From the cell containing the given text, extract its center point as (X, Y) coordinate. 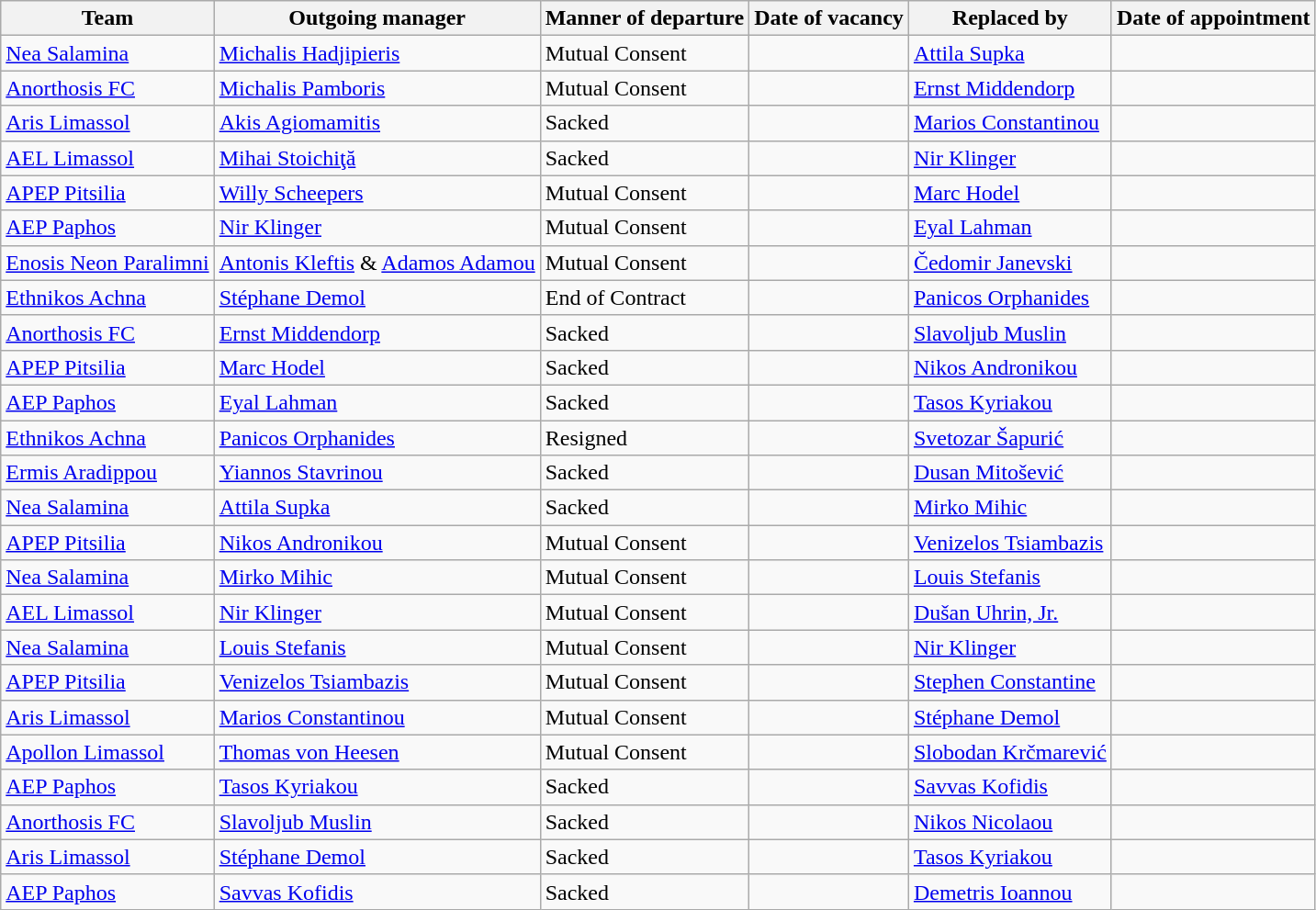
Antonis Kleftis & Adamos Adamou (377, 263)
Čedomir Janevski (1010, 263)
Date of appointment (1213, 18)
End of Contract (645, 298)
Akis Agiomamitis (377, 123)
Mihai Stoichiţă (377, 158)
Enosis Neon Paralimni (107, 263)
Stephen Constantine (1010, 682)
Slobodan Krčmarević (1010, 752)
Michalis Pamboris (377, 88)
Ermis Aradippou (107, 473)
Yiannos Stavrinou (377, 473)
Manner of departure (645, 18)
Dušan Uhrin, Jr. (1010, 612)
Outgoing manager (377, 18)
Nikos Nicolaou (1010, 822)
Replaced by (1010, 18)
Michalis Hadjipieris (377, 53)
Team (107, 18)
Thomas von Heesen (377, 752)
Svetozar Šapurić (1010, 438)
Apollon Limassol (107, 752)
Resigned (645, 438)
Date of vacancy (829, 18)
Willy Scheepers (377, 193)
Demetris Ioannou (1010, 892)
Dusan Mitošević (1010, 473)
